Search for the cell housing the specified text and yield its [x, y] center coordinate. 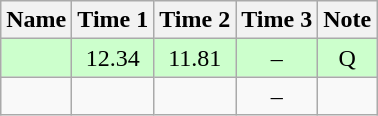
12.34 [113, 58]
11.81 [195, 58]
Q [348, 58]
Name [36, 20]
Time 3 [277, 20]
Note [348, 20]
Time 1 [113, 20]
Time 2 [195, 20]
